Search for the cell housing the specified text and yield its [X, Y] center coordinate. 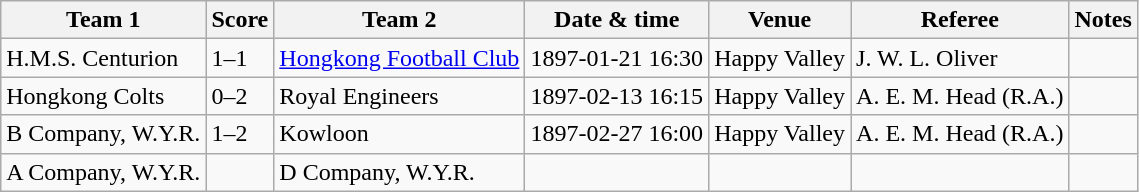
0–2 [240, 96]
D Company, W.Y.R. [400, 172]
B Company, W.Y.R. [104, 134]
Date & time [617, 20]
Venue [780, 20]
A Company, W.Y.R. [104, 172]
H.M.S. Centurion [104, 58]
Referee [960, 20]
Hongkong Colts [104, 96]
1897-02-13 16:15 [617, 96]
Team 1 [104, 20]
Notes [1103, 20]
1897-01-21 16:30 [617, 58]
Team 2 [400, 20]
J. W. L. Oliver [960, 58]
1897-02-27 16:00 [617, 134]
Kowloon [400, 134]
1–2 [240, 134]
Score [240, 20]
Royal Engineers [400, 96]
1–1 [240, 58]
Hongkong Football Club [400, 58]
